Capture the cell that displays the provided text and extract its [X, Y] central coordinate. 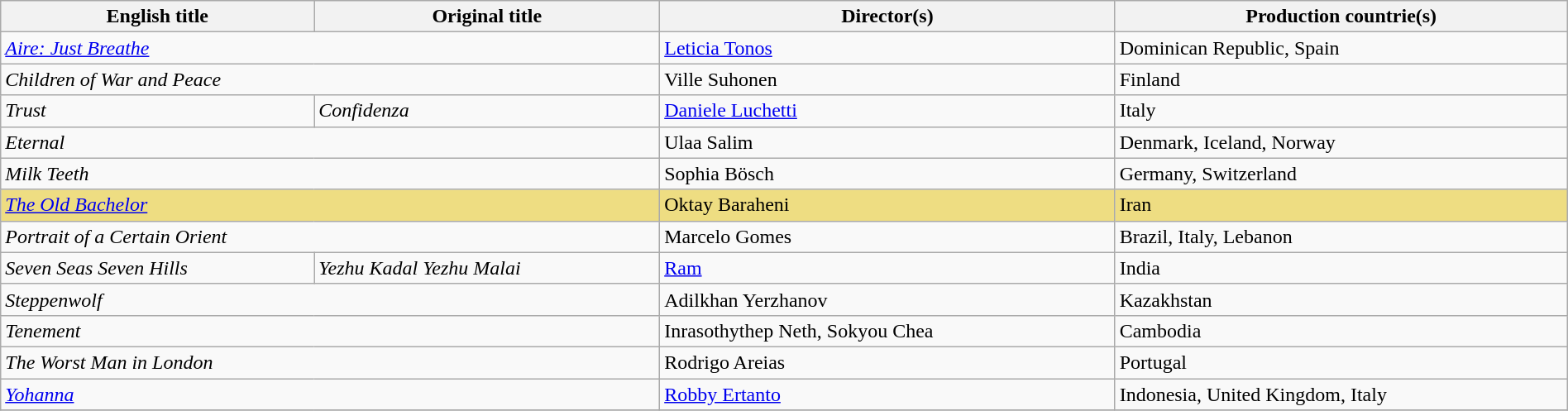
Sophia Bösch [887, 174]
Iran [1341, 205]
Yohanna [331, 394]
Robby Ertanto [887, 394]
Aire: Just Breathe [331, 48]
Ville Suhonen [887, 79]
Yezhu Kadal Yezhu Malai [487, 268]
Seven Seas Seven Hills [157, 268]
Trust [157, 111]
Kazakhstan [1341, 299]
Italy [1341, 111]
Original title [487, 17]
Leticia Tonos [887, 48]
Daniele Luchetti [887, 111]
Ram [887, 268]
Cambodia [1341, 331]
Director(s) [887, 17]
India [1341, 268]
Portrait of a Certain Orient [331, 237]
Germany, Switzerland [1341, 174]
Portugal [1341, 362]
Steppenwolf [331, 299]
Ulaa Salim [887, 142]
Milk Teeth [331, 174]
Inrasothythep Neth, Sokyou Chea [887, 331]
Dominican Republic, Spain [1341, 48]
English title [157, 17]
Rodrigo Areias [887, 362]
Eternal [331, 142]
Adilkhan Yerzhanov [887, 299]
The Old Bachelor [331, 205]
Finland [1341, 79]
Production countrie(s) [1341, 17]
Confidenza [487, 111]
Oktay Baraheni [887, 205]
Marcelo Gomes [887, 237]
The Worst Man in London [331, 362]
Brazil, Italy, Lebanon [1341, 237]
Children of War and Peace [331, 79]
Indonesia, United Kingdom, Italy [1341, 394]
Denmark, Iceland, Norway [1341, 142]
Tenement [331, 331]
